From the cell containing the given text, extract its center point as [X, Y] coordinate. 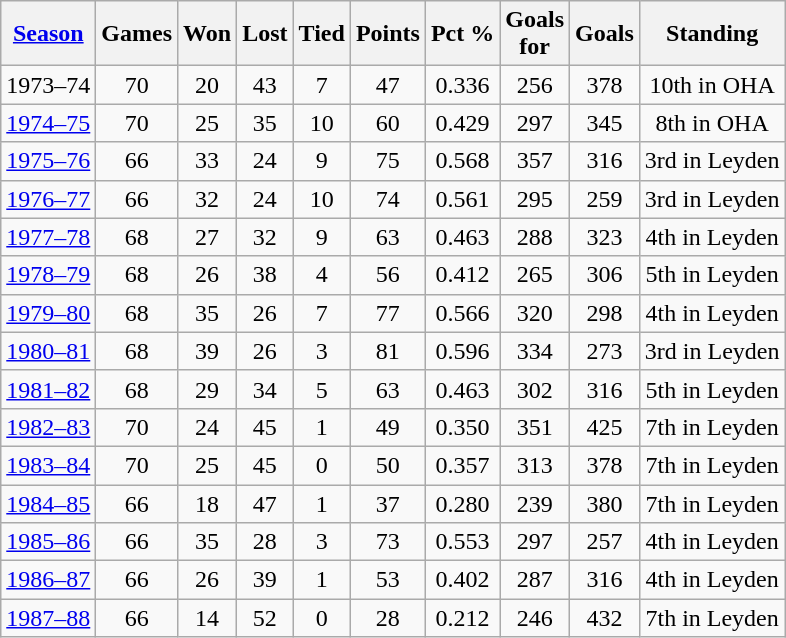
81 [388, 351]
0.212 [462, 618]
0.553 [462, 542]
295 [535, 199]
351 [535, 427]
259 [605, 199]
53 [388, 580]
Standing [712, 34]
8th in OHA [712, 123]
425 [605, 427]
320 [535, 313]
Season [48, 34]
49 [388, 427]
265 [535, 275]
1984–85 [48, 503]
43 [265, 85]
1975–76 [48, 161]
0.280 [462, 503]
313 [535, 465]
Goalsfor [535, 34]
1983–84 [48, 465]
298 [605, 313]
0.357 [462, 465]
0.561 [462, 199]
323 [605, 237]
Goals [605, 34]
5 [322, 389]
73 [388, 542]
50 [388, 465]
10th in OHA [712, 85]
273 [605, 351]
1973–74 [48, 85]
74 [388, 199]
52 [265, 618]
1974–75 [48, 123]
14 [208, 618]
56 [388, 275]
0.596 [462, 351]
38 [265, 275]
0.429 [462, 123]
1981–82 [48, 389]
1987–88 [48, 618]
60 [388, 123]
1986–87 [48, 580]
287 [535, 580]
0.402 [462, 580]
334 [535, 351]
1977–78 [48, 237]
Games [137, 34]
1978–79 [48, 275]
288 [535, 237]
Pct % [462, 34]
345 [605, 123]
0.568 [462, 161]
Won [208, 34]
77 [388, 313]
1976–77 [48, 199]
1979–80 [48, 313]
357 [535, 161]
1980–81 [48, 351]
20 [208, 85]
239 [535, 503]
1982–83 [48, 427]
0.350 [462, 427]
432 [605, 618]
Lost [265, 34]
306 [605, 275]
Points [388, 34]
256 [535, 85]
380 [605, 503]
0.412 [462, 275]
33 [208, 161]
Tied [322, 34]
257 [605, 542]
302 [535, 389]
0.336 [462, 85]
1985–86 [48, 542]
4 [322, 275]
27 [208, 237]
0.566 [462, 313]
18 [208, 503]
75 [388, 161]
37 [388, 503]
29 [208, 389]
246 [535, 618]
34 [265, 389]
